Locate the cell with the specified text and output its (X, Y) center coordinate. 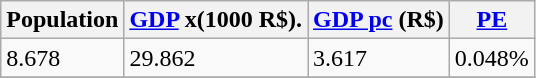
Population (62, 20)
0.048% (492, 58)
PE (492, 20)
3.617 (379, 58)
GDP pc (R$) (379, 20)
29.862 (216, 58)
GDP x(1000 R$). (216, 20)
8.678 (62, 58)
